Scan for the cell matching the given text and deliver its (X, Y) coordinate at center. 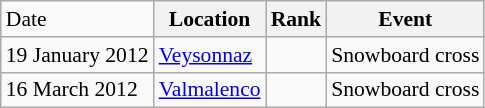
Event (405, 19)
19 January 2012 (78, 55)
Location (210, 19)
16 March 2012 (78, 90)
Rank (296, 19)
Veysonnaz (210, 55)
Date (78, 19)
Valmalenco (210, 90)
